Scan for the cell matching the given text and deliver its (x, y) coordinate at center. 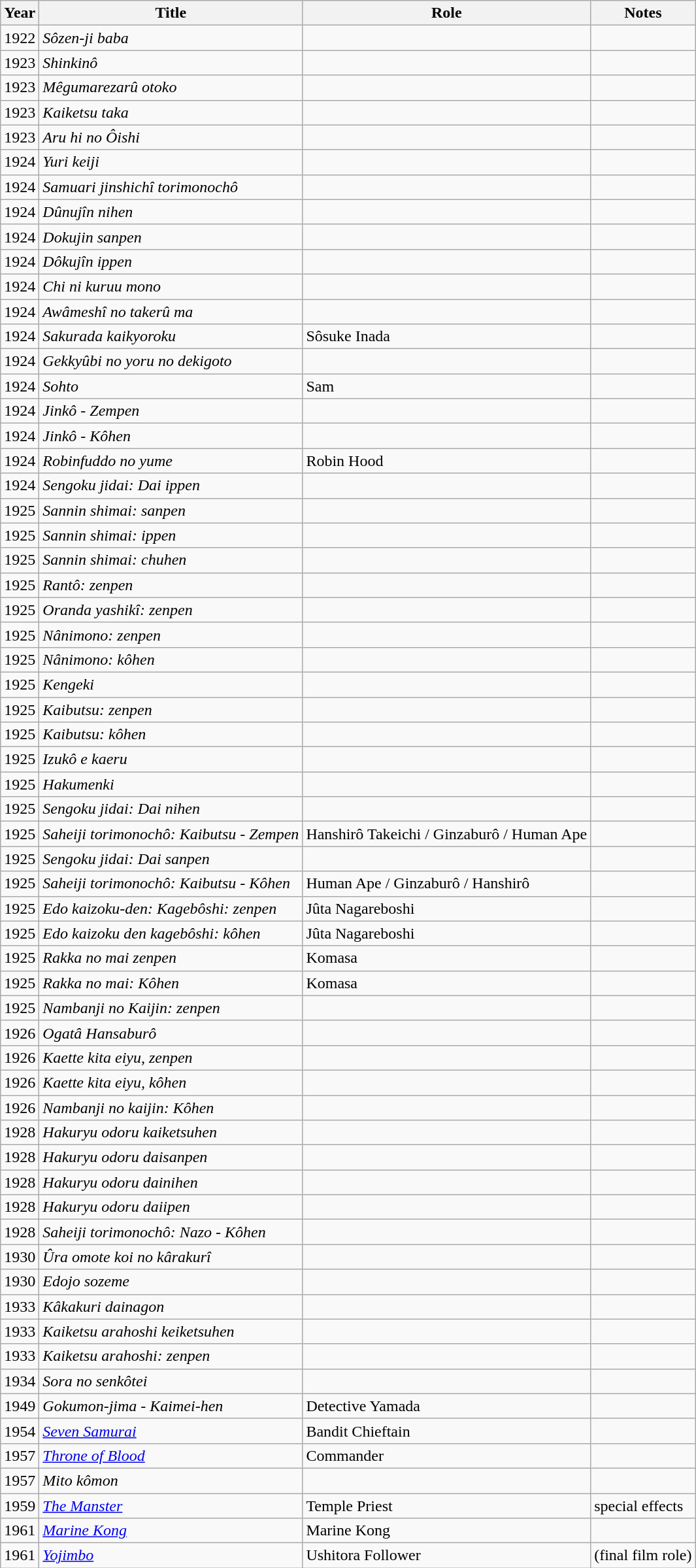
Aru hi no Ôishi (171, 137)
Jinkô - Zempen (171, 411)
Nambanji no kaijin: Kôhen (171, 1108)
Hakuryu odoru daisanpen (171, 1158)
Kaibutsu: kôhen (171, 735)
Seven Samurai (171, 1431)
Temple Priest (447, 1505)
Saheiji torimonochô: Kaibutsu - Kôhen (171, 884)
Hakumenki (171, 784)
Sora no senkôtei (171, 1381)
Oranda yashikî: zenpen (171, 610)
Edo kaizoku den kagebôshi: kôhen (171, 933)
Mêgumarezarû otoko (171, 88)
Robinfuddo no yume (171, 461)
Human Ape / Ginzaburô / Hanshirô (447, 884)
Yojimbo (171, 1556)
Kengeki (171, 684)
Role (447, 13)
Awâmeshî no takerû ma (171, 312)
Detective Yamada (447, 1406)
Robin Hood (447, 461)
Rantô: zenpen (171, 585)
Bandit Chieftain (447, 1431)
Throne of Blood (171, 1456)
Sannin shimai: sanpen (171, 510)
Ushitora Follower (447, 1556)
Saheiji torimonochô: Kaibutsu - Zempen (171, 834)
Rakka no mai: Kôhen (171, 983)
Yuri keiji (171, 162)
Hakuryu odoru kaiketsuhen (171, 1133)
Sohto (171, 386)
Kaiketsu arahoshi keiketsuhen (171, 1331)
Sannin shimai: ippen (171, 535)
Chi ni kuruu mono (171, 286)
Sam (447, 386)
The Manster (171, 1505)
Sengoku jidai: Dai sanpen (171, 859)
Jinkô - Kôhen (171, 436)
Kaette kita eiyu, zenpen (171, 1058)
Nambanji no Kaijin: zenpen (171, 1008)
Kaiketsu taka (171, 112)
Kaibutsu: zenpen (171, 709)
Gokumon-jima - Kaimei-hen (171, 1406)
Title (171, 13)
Sôzen-ji baba (171, 38)
Dôkujîn ippen (171, 261)
Kaiketsu arahoshi: zenpen (171, 1356)
Notes (643, 13)
Hanshirô Takeichi / Ginzaburô / Human Ape (447, 834)
Kaette kita eiyu, kôhen (171, 1082)
Dokujin sanpen (171, 237)
Izukô e kaeru (171, 759)
Saheiji torimonochô: Nazo - Kôhen (171, 1232)
Sengoku jidai: Dai ippen (171, 486)
Gekkyûbi no yoru no dekigoto (171, 361)
Shinkinô (171, 63)
Hakuryu odoru dainihen (171, 1182)
special effects (643, 1505)
Ogatâ Hansaburô (171, 1033)
Commander (447, 1456)
Nânimono: kôhen (171, 659)
Sannin shimai: chuhen (171, 560)
1954 (20, 1431)
(final film role) (643, 1556)
Sôsuke Inada (447, 337)
Samuari jinshichî torimonochô (171, 187)
Edojo sozeme (171, 1282)
Nânimono: zenpen (171, 635)
Rakka no mai zenpen (171, 958)
Year (20, 13)
Dûnujîn nihen (171, 212)
1959 (20, 1505)
1949 (20, 1406)
1934 (20, 1381)
Kâkakuri dainagon (171, 1307)
Ûra omote koi no kârakurî (171, 1257)
Sakurada kaikyoroku (171, 337)
Mito kômon (171, 1480)
Hakuryu odoru daiipen (171, 1207)
1922 (20, 38)
Edo kaizoku-den: Kagebôshi: zenpen (171, 909)
Sengoku jidai: Dai nihen (171, 809)
